Determine the [x, y] coordinate at the center of the cell enclosing the given text.  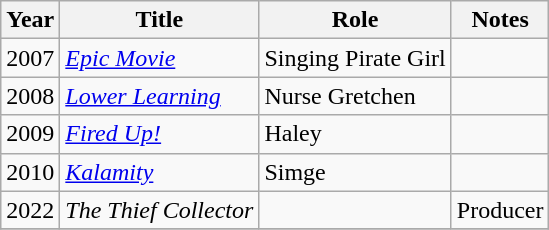
2010 [30, 172]
Fired Up! [160, 134]
Producer [500, 210]
Singing Pirate Girl [355, 58]
2022 [30, 210]
Title [160, 20]
2008 [30, 96]
Haley [355, 134]
2007 [30, 58]
Kalamity [160, 172]
2009 [30, 134]
Notes [500, 20]
Simge [355, 172]
Epic Movie [160, 58]
The Thief Collector [160, 210]
Nurse Gretchen [355, 96]
Lower Learning [160, 96]
Role [355, 20]
Year [30, 20]
